Extract the (x, y) coordinate from the center of the cell holding the provided text.  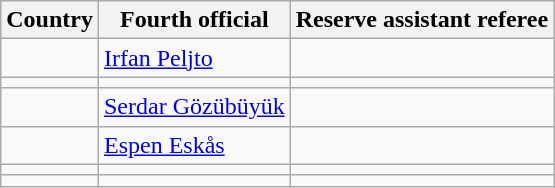
Serdar Gözübüyük (194, 107)
Irfan Peljto (194, 58)
Country (50, 20)
Espen Eskås (194, 145)
Fourth official (194, 20)
Reserve assistant referee (422, 20)
